Find where the given text appears and provide that cell's center as (X, Y) coordinate. 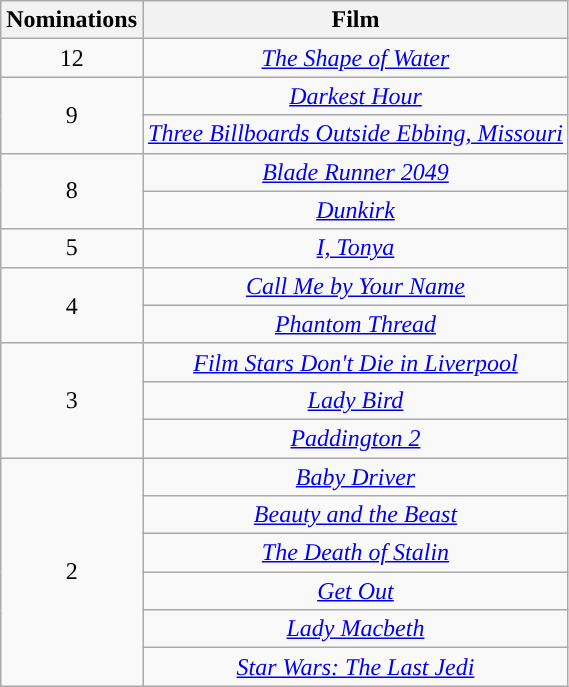
Baby Driver (355, 477)
Film Stars Don't Die in Liverpool (355, 362)
Nominations (72, 20)
The Death of Stalin (355, 553)
Film (355, 20)
Darkest Hour (355, 96)
Lady Macbeth (355, 629)
5 (72, 248)
2 (72, 572)
4 (72, 305)
Call Me by Your Name (355, 286)
Blade Runner 2049 (355, 172)
Paddington 2 (355, 438)
Lady Bird (355, 400)
12 (72, 58)
Dunkirk (355, 210)
Three Billboards Outside Ebbing, Missouri (355, 134)
The Shape of Water (355, 58)
I, Tonya (355, 248)
Beauty and the Beast (355, 515)
Get Out (355, 591)
Star Wars: The Last Jedi (355, 667)
8 (72, 191)
Phantom Thread (355, 324)
3 (72, 400)
9 (72, 115)
